Identify which cell holds the provided text, then report its [X, Y] central coordinate. 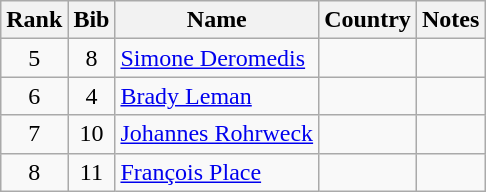
11 [92, 172]
Name [217, 20]
Johannes Rohrweck [217, 134]
Brady Leman [217, 96]
François Place [217, 172]
Notes [450, 20]
Country [368, 20]
6 [34, 96]
7 [34, 134]
4 [92, 96]
Rank [34, 20]
5 [34, 58]
Simone Deromedis [217, 58]
Bib [92, 20]
10 [92, 134]
